Detect which cell encompasses the target text, then output its (x, y) center coordinate. 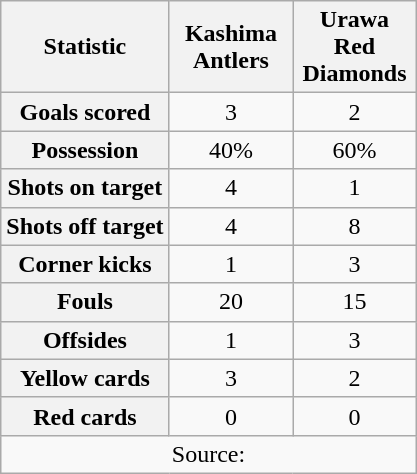
Goals scored (85, 112)
Red cards (85, 416)
Shots off target (85, 226)
Statistic (85, 47)
15 (355, 302)
Possession (85, 150)
Urawa Red Diamonds (355, 47)
Offsides (85, 340)
20 (231, 302)
60% (355, 150)
Yellow cards (85, 378)
Fouls (85, 302)
Source: (209, 454)
Corner kicks (85, 264)
8 (355, 226)
40% (231, 150)
Shots on target (85, 188)
Kashima Antlers (231, 47)
